Provide the (x, y) coordinate of the cell's center where the given text is located.  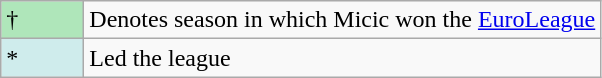
Led the league (342, 58)
* (42, 58)
Denotes season in which Micic won the EuroLeague (342, 20)
† (42, 20)
